Search for the cell housing the specified text and yield its (x, y) center coordinate. 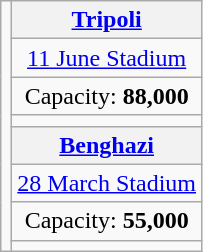
Tripoli (107, 20)
11 June Stadium (107, 58)
Capacity: 55,000 (107, 221)
Benghazi (107, 145)
28 March Stadium (107, 183)
Capacity: 88,000 (107, 96)
